Extract the [X, Y] coordinate from the center of the cell holding the provided text.  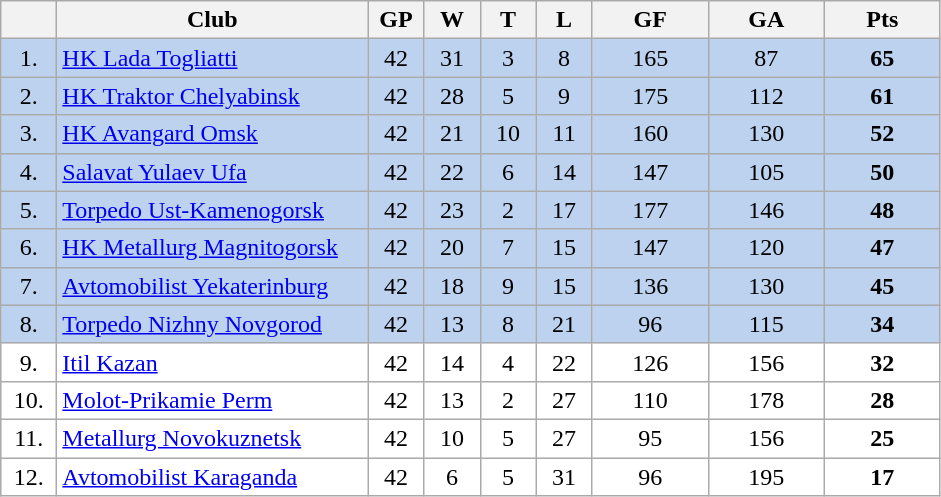
95 [650, 438]
12. [29, 477]
GA [766, 20]
45 [882, 286]
120 [766, 248]
GF [650, 20]
2. [29, 96]
1. [29, 58]
146 [766, 210]
Itil Kazan [212, 362]
7 [508, 248]
3. [29, 134]
6. [29, 248]
110 [650, 400]
23 [452, 210]
165 [650, 58]
175 [650, 96]
48 [882, 210]
126 [650, 362]
4 [508, 362]
177 [650, 210]
178 [766, 400]
Molot-Prikamie Perm [212, 400]
115 [766, 324]
112 [766, 96]
61 [882, 96]
Metallurg Novokuznetsk [212, 438]
136 [650, 286]
20 [452, 248]
25 [882, 438]
9. [29, 362]
34 [882, 324]
105 [766, 172]
L [564, 20]
Salavat Yulaev Ufa [212, 172]
GP [396, 20]
3 [508, 58]
4. [29, 172]
Torpedo Nizhny Novgorod [212, 324]
Avtomobilist Karaganda [212, 477]
HK Avangard Omsk [212, 134]
47 [882, 248]
T [508, 20]
50 [882, 172]
W [452, 20]
Torpedo Ust-Kamenogorsk [212, 210]
Club [212, 20]
Avtomobilist Yekaterinburg [212, 286]
65 [882, 58]
10. [29, 400]
160 [650, 134]
87 [766, 58]
HK Traktor Chelyabinsk [212, 96]
8. [29, 324]
18 [452, 286]
7. [29, 286]
195 [766, 477]
11. [29, 438]
HK Lada Togliatti [212, 58]
HK Metallurg Magnitogorsk [212, 248]
11 [564, 134]
32 [882, 362]
Pts [882, 20]
52 [882, 134]
5. [29, 210]
